Pinpoint the cell where the given text exists, returning its (x, y) midpoint coordinate. 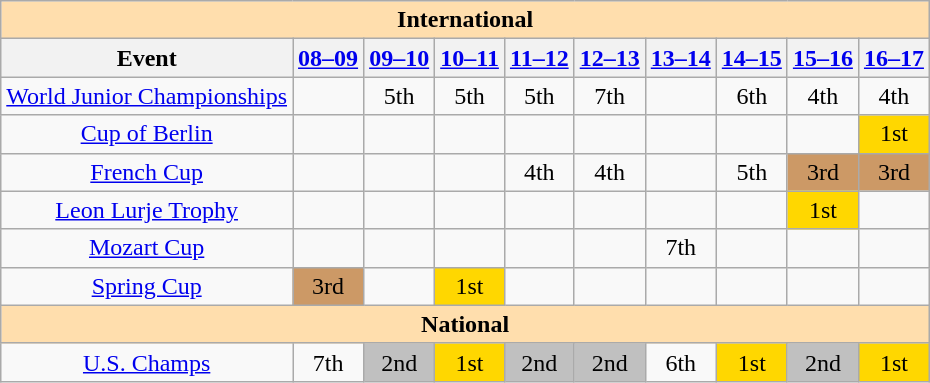
10–11 (470, 58)
13–14 (680, 58)
14–15 (752, 58)
08–09 (328, 58)
World Junior Championships (147, 96)
11–12 (539, 58)
Event (147, 58)
09–10 (400, 58)
International (466, 20)
12–13 (610, 58)
Leon Lurje Trophy (147, 210)
National (466, 324)
15–16 (822, 58)
U.S. Champs (147, 362)
Cup of Berlin (147, 134)
Spring Cup (147, 286)
French Cup (147, 172)
Mozart Cup (147, 248)
16–17 (894, 58)
